Search for the cell housing the specified text and yield its (X, Y) center coordinate. 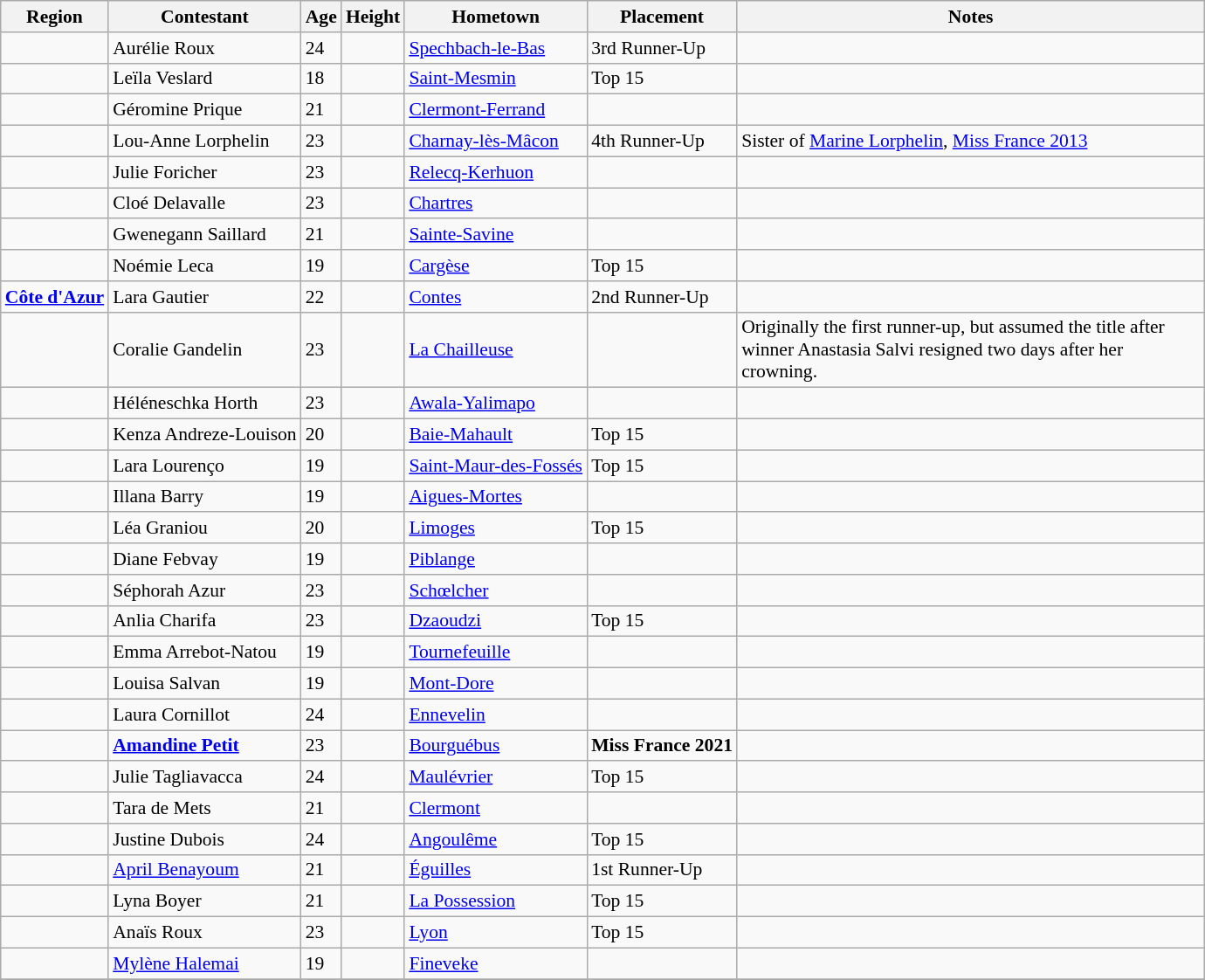
Kenza Andreze-Louison (204, 435)
Maulévrier (496, 777)
Chartres (496, 204)
Spechbach-le-Bas (496, 48)
Julie Tagliavacca (204, 777)
Mylène Halemai (204, 963)
Mont-Dore (496, 684)
Laura Cornillot (204, 714)
Amandine Petit (204, 746)
Contestant (204, 17)
Séphorah Azur (204, 590)
Baie-Mahault (496, 435)
Anaïs Roux (204, 933)
Bourguébus (496, 746)
Region (54, 17)
Justine Dubois (204, 839)
Lyon (496, 933)
Julie Foricher (204, 172)
Diane Febvay (204, 559)
Lyna Boyer (204, 901)
Illana Barry (204, 497)
Éguilles (496, 870)
Lou-Anne Lorphelin (204, 141)
Lara Lourenço (204, 466)
Léa Graniou (204, 528)
Cloé Delavalle (204, 204)
Saint-Mesmin (496, 79)
Charnay-lès-Mâcon (496, 141)
Côte d'Azur (54, 297)
Héléneschka Horth (204, 404)
La Possession (496, 901)
1st Runner-Up (662, 870)
Louisa Salvan (204, 684)
Aigues-Mortes (496, 497)
April Benayoum (204, 870)
Schœlcher (496, 590)
Lara Gautier (204, 297)
Géromine Prique (204, 110)
18 (321, 79)
Age (321, 17)
Fineveke (496, 963)
Relecq-Kerhuon (496, 172)
Sainte-Savine (496, 235)
Anlia Charifa (204, 621)
Height (373, 17)
Sister of Marine Lorphelin, Miss France 2013 (971, 141)
Contes (496, 297)
Placement (662, 17)
Originally the first runner-up, but assumed the title after winner Anastasia Salvi resigned two days after her crowning. (971, 349)
4th Runner-Up (662, 141)
La Chailleuse (496, 349)
Tara de Mets (204, 808)
Notes (971, 17)
Saint-Maur-des-Fossés (496, 466)
3rd Runner-Up (662, 48)
Emma Arrebot-Natou (204, 652)
Clermont (496, 808)
Awala-Yalimapo (496, 404)
Dzaoudzi (496, 621)
Cargèse (496, 266)
Limoges (496, 528)
Aurélie Roux (204, 48)
Clermont-Ferrand (496, 110)
Angoulême (496, 839)
Tournefeuille (496, 652)
Coralie Gandelin (204, 349)
Piblange (496, 559)
Ennevelin (496, 714)
Noémie Leca (204, 266)
Gwenegann Saillard (204, 235)
Hometown (496, 17)
22 (321, 297)
2nd Runner-Up (662, 297)
Miss France 2021 (662, 746)
Leïla Veslard (204, 79)
